Output the (X, Y) coordinate of the center of the cell containing the given text.  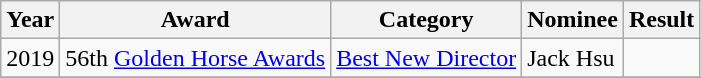
Category (426, 20)
Award (196, 20)
56th Golden Horse Awards (196, 58)
Best New Director (426, 58)
Result (661, 20)
Jack Hsu (573, 58)
Nominee (573, 20)
Year (30, 20)
2019 (30, 58)
